Provide the [x, y] coordinate of the cell's center where the given text is located.  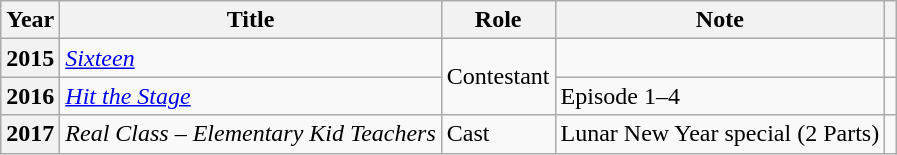
Contestant [498, 77]
Sixteen [250, 58]
Episode 1–4 [720, 96]
Title [250, 20]
Note [720, 20]
Cast [498, 134]
Real Class – Elementary Kid Teachers [250, 134]
Lunar New Year special (2 Parts) [720, 134]
Role [498, 20]
2016 [30, 96]
Year [30, 20]
2015 [30, 58]
Hit the Stage [250, 96]
2017 [30, 134]
